Detect which cell encompasses the target text, then output its [x, y] center coordinate. 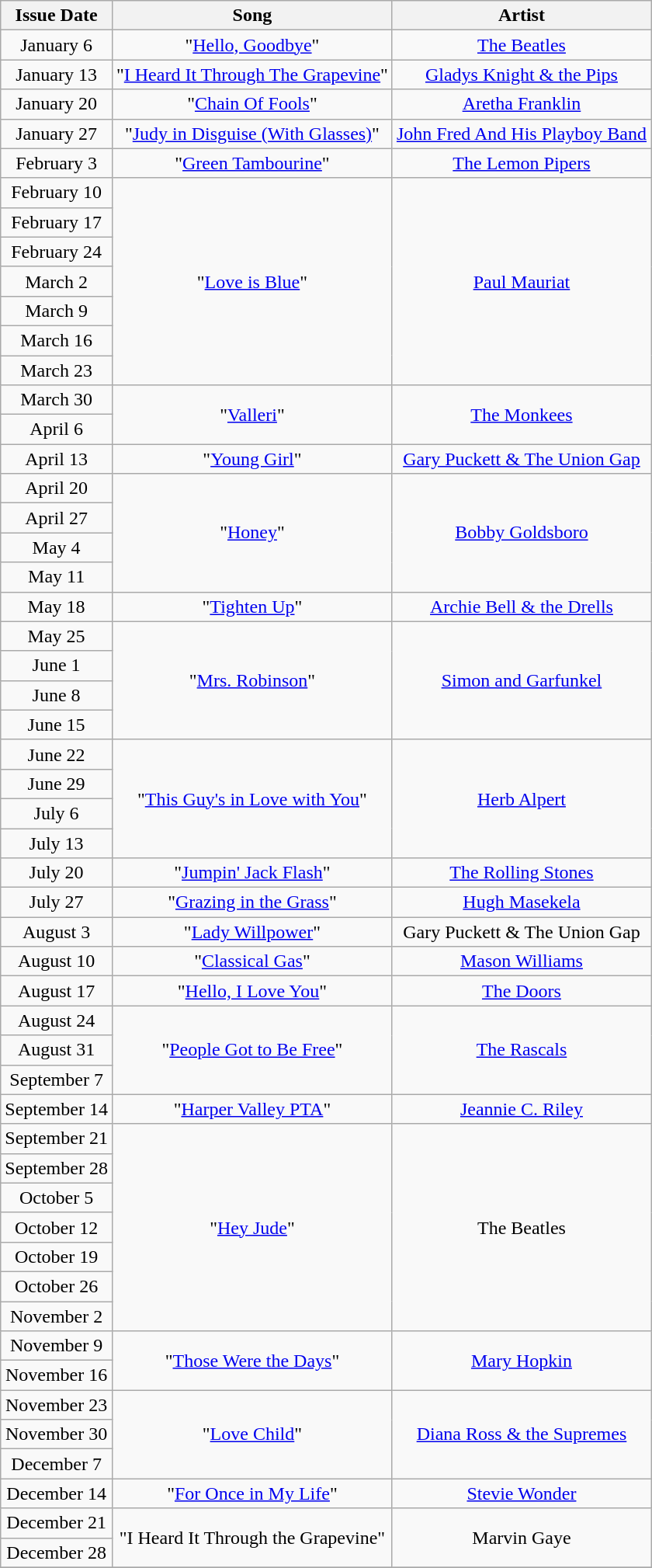
August 3 [57, 932]
"Honey" [251, 533]
Simon and Garfunkel [522, 680]
May 11 [57, 577]
The Rolling Stones [522, 873]
August 24 [57, 1020]
The Lemon Pipers [522, 163]
John Fred And His Playboy Band [522, 134]
April 13 [57, 459]
May 25 [57, 636]
Diana Ross & the Supremes [522, 1434]
January 6 [57, 45]
Mason Williams [522, 961]
Aretha Franklin [522, 104]
September 7 [57, 1080]
June 15 [57, 725]
April 20 [57, 488]
"Hello, I Love You" [251, 991]
August 10 [57, 961]
"Harper Valley PTA" [251, 1109]
May 4 [57, 548]
Jeannie C. Riley [522, 1109]
"Valleri" [251, 415]
Archie Bell & the Drells [522, 607]
"This Guy's in Love with You" [251, 798]
October 5 [57, 1198]
January 13 [57, 75]
"For Once in My Life" [251, 1493]
"Chain Of Fools" [251, 104]
October 26 [57, 1286]
May 18 [57, 607]
February 10 [57, 193]
November 30 [57, 1434]
Issue Date [57, 16]
Song [251, 16]
Paul Mauriat [522, 281]
June 1 [57, 666]
February 3 [57, 163]
November 9 [57, 1346]
"Jumpin' Jack Flash" [251, 873]
March 2 [57, 281]
Gladys Knight & the Pips [522, 75]
Stevie Wonder [522, 1493]
November 23 [57, 1405]
July 27 [57, 902]
November 2 [57, 1316]
October 19 [57, 1257]
"I Heard It Through the Grapevine" [251, 1538]
March 16 [57, 340]
Mary Hopkin [522, 1361]
March 23 [57, 370]
The Doors [522, 991]
June 22 [57, 754]
"Lady Willpower" [251, 932]
January 27 [57, 134]
December 21 [57, 1523]
July 13 [57, 843]
December 28 [57, 1552]
July 20 [57, 873]
"People Got to Be Free" [251, 1050]
Bobby Goldsboro [522, 533]
April 6 [57, 429]
June 8 [57, 695]
The Rascals [522, 1050]
"Mrs. Robinson" [251, 680]
"Love Child" [251, 1434]
"Young Girl" [251, 459]
March 9 [57, 311]
February 24 [57, 252]
January 20 [57, 104]
March 30 [57, 400]
"I Heard It Through The Grapevine" [251, 75]
December 14 [57, 1493]
"Green Tambourine" [251, 163]
Hugh Masekela [522, 902]
October 12 [57, 1227]
"Tighten Up" [251, 607]
"Hey Jude" [251, 1227]
September 21 [57, 1139]
August 31 [57, 1050]
July 6 [57, 813]
November 16 [57, 1375]
February 17 [57, 222]
April 27 [57, 518]
September 28 [57, 1168]
"Grazing in the Grass" [251, 902]
August 17 [57, 991]
Artist [522, 16]
"Judy in Disguise (With Glasses)" [251, 134]
Marvin Gaye [522, 1538]
"Hello, Goodbye" [251, 45]
Herb Alpert [522, 798]
"Love is Blue" [251, 281]
"Those Were the Days" [251, 1361]
"Classical Gas" [251, 961]
December 7 [57, 1464]
The Monkees [522, 415]
September 14 [57, 1109]
June 29 [57, 784]
